For the text-containing cell, return its midpoint in [X, Y] coordinate format. 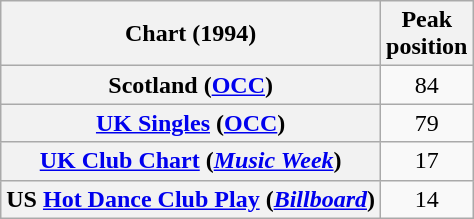
Scotland (OCC) [191, 85]
UK Club Chart (Music Week) [191, 161]
17 [427, 161]
UK Singles (OCC) [191, 123]
Chart (1994) [191, 34]
79 [427, 123]
Peakposition [427, 34]
US Hot Dance Club Play (Billboard) [191, 199]
84 [427, 85]
14 [427, 199]
